Identify which cell holds the provided text, then report its [x, y] central coordinate. 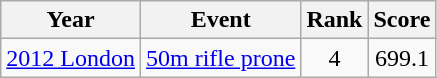
50m rifle prone [220, 58]
Year [71, 20]
Score [402, 20]
2012 London [71, 58]
4 [334, 58]
Rank [334, 20]
699.1 [402, 58]
Event [220, 20]
